Return [x, y] of the center of cell containing provided text 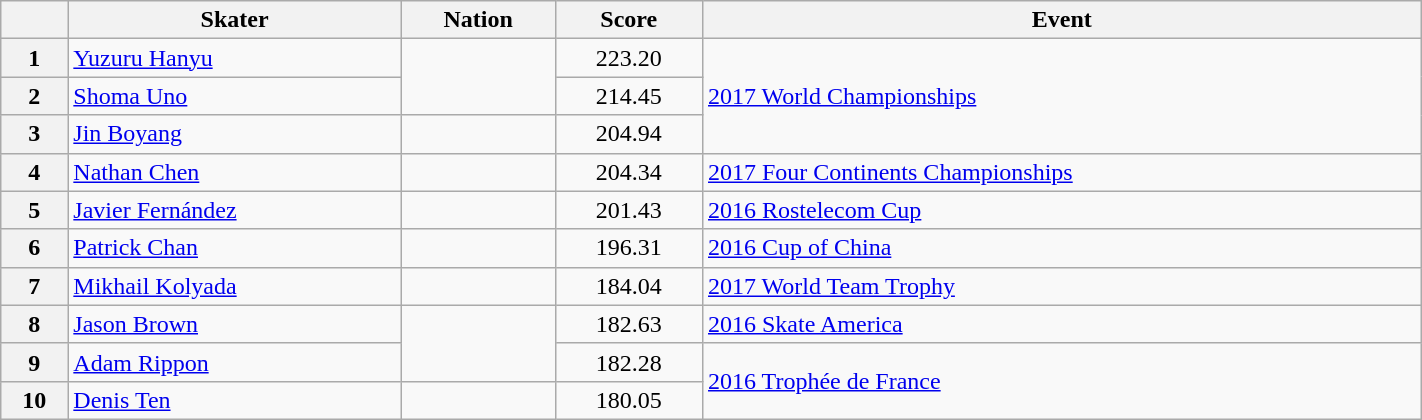
2016 Trophée de France [1062, 381]
Mikhail Kolyada [235, 286]
196.31 [628, 248]
10 [34, 400]
5 [34, 210]
Jin Boyang [235, 134]
Event [1062, 20]
Nation [478, 20]
6 [34, 248]
Jason Brown [235, 324]
7 [34, 286]
2017 World Team Trophy [1062, 286]
201.43 [628, 210]
4 [34, 172]
1 [34, 58]
2016 Rostelecom Cup [1062, 210]
204.34 [628, 172]
223.20 [628, 58]
214.45 [628, 96]
2016 Cup of China [1062, 248]
Denis Ten [235, 400]
182.63 [628, 324]
2017 Four Continents Championships [1062, 172]
182.28 [628, 362]
2017 World Championships [1062, 96]
3 [34, 134]
2016 Skate America [1062, 324]
Yuzuru Hanyu [235, 58]
9 [34, 362]
184.04 [628, 286]
180.05 [628, 400]
204.94 [628, 134]
Adam Rippon [235, 362]
Shoma Uno [235, 96]
Javier Fernández [235, 210]
8 [34, 324]
Patrick Chan [235, 248]
Nathan Chen [235, 172]
Skater [235, 20]
2 [34, 96]
Score [628, 20]
